From the cell containing the given text, extract its center point as [X, Y] coordinate. 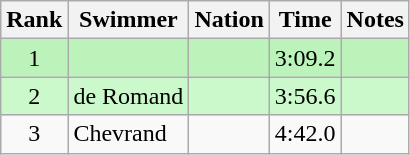
3 [34, 134]
Chevrand [128, 134]
1 [34, 58]
Swimmer [128, 20]
4:42.0 [305, 134]
3:09.2 [305, 58]
Notes [375, 20]
Time [305, 20]
3:56.6 [305, 96]
Nation [229, 20]
Rank [34, 20]
de Romand [128, 96]
2 [34, 96]
